Identify which cell holds the provided text, then report its [x, y] central coordinate. 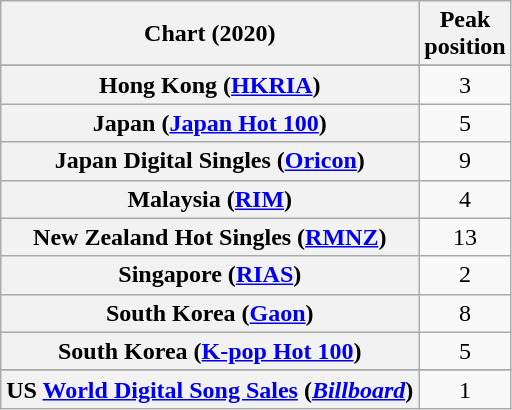
4 [465, 199]
South Korea (K-pop Hot 100) [210, 351]
Peakposition [465, 34]
South Korea (Gaon) [210, 313]
Chart (2020) [210, 34]
New Zealand Hot Singles (RMNZ) [210, 237]
Japan Digital Singles (Oricon) [210, 161]
Singapore (RIAS) [210, 275]
3 [465, 85]
1 [465, 389]
9 [465, 161]
2 [465, 275]
13 [465, 237]
Japan (Japan Hot 100) [210, 123]
Hong Kong (HKRIA) [210, 85]
Malaysia (RIM) [210, 199]
US World Digital Song Sales (Billboard) [210, 389]
8 [465, 313]
